From the cell containing the given text, extract its center point as (X, Y) coordinate. 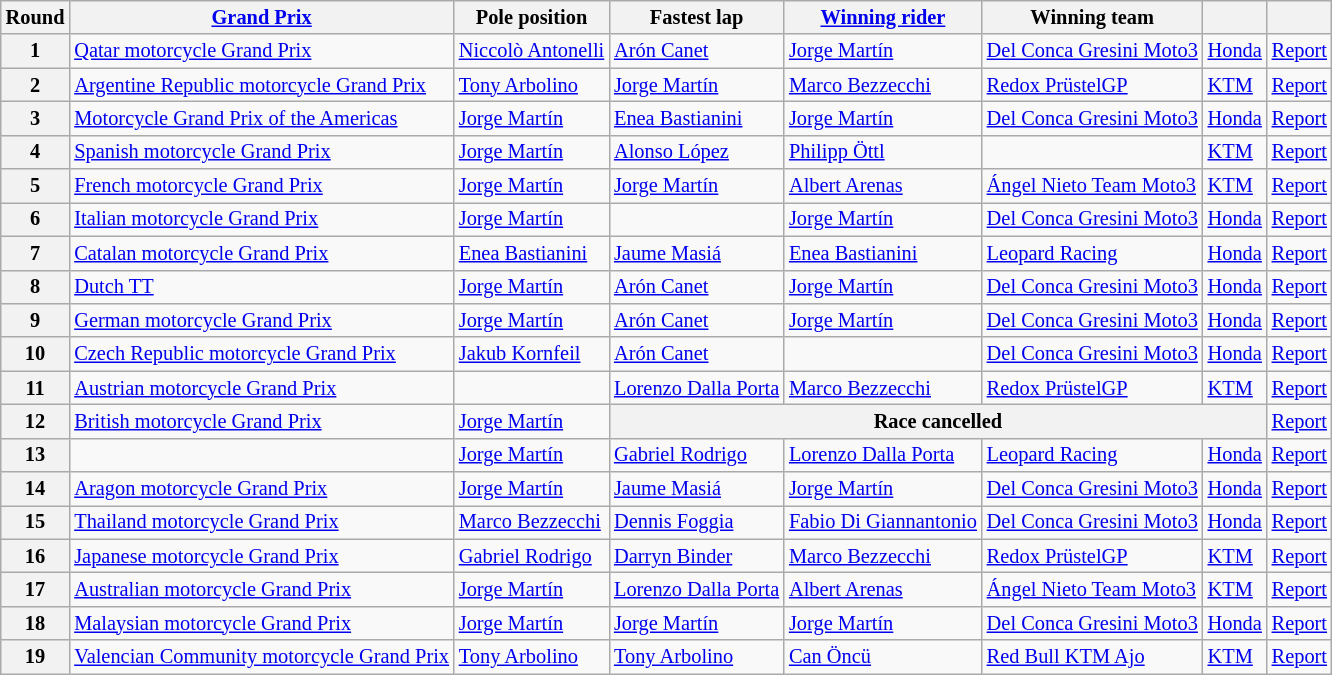
Dennis Foggia (696, 522)
Fabio Di Giannantonio (883, 522)
Malaysian motorcycle Grand Prix (262, 623)
Spanish motorcycle Grand Prix (262, 152)
Jakub Kornfeil (532, 354)
Argentine Republic motorcycle Grand Prix (262, 85)
15 (36, 522)
Australian motorcycle Grand Prix (262, 589)
Can Öncü (883, 657)
Aragon motorcycle Grand Prix (262, 489)
14 (36, 489)
French motorcycle Grand Prix (262, 186)
2 (36, 85)
Darryn Binder (696, 556)
Qatar motorcycle Grand Prix (262, 51)
Italian motorcycle Grand Prix (262, 219)
Thailand motorcycle Grand Prix (262, 522)
Race cancelled (938, 421)
Japanese motorcycle Grand Prix (262, 556)
12 (36, 421)
German motorcycle Grand Prix (262, 320)
Winning rider (883, 17)
18 (36, 623)
Red Bull KTM Ajo (1092, 657)
5 (36, 186)
4 (36, 152)
Catalan motorcycle Grand Prix (262, 253)
3 (36, 118)
6 (36, 219)
Philipp Öttl (883, 152)
11 (36, 388)
Grand Prix (262, 17)
Czech Republic motorcycle Grand Prix (262, 354)
British motorcycle Grand Prix (262, 421)
Round (36, 17)
Alonso López (696, 152)
10 (36, 354)
Winning team (1092, 17)
19 (36, 657)
13 (36, 455)
Austrian motorcycle Grand Prix (262, 388)
7 (36, 253)
Dutch TT (262, 287)
8 (36, 287)
1 (36, 51)
Pole position (532, 17)
Fastest lap (696, 17)
Motorcycle Grand Prix of the Americas (262, 118)
Valencian Community motorcycle Grand Prix (262, 657)
17 (36, 589)
Niccolò Antonelli (532, 51)
16 (36, 556)
9 (36, 320)
